Identify which cell holds the provided text, then report its [X, Y] central coordinate. 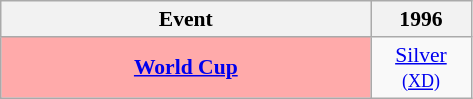
Event [186, 19]
1996 [421, 19]
World Cup [186, 68]
Silver (XD) [421, 68]
